Capture the cell that displays the provided text and extract its (X, Y) central coordinate. 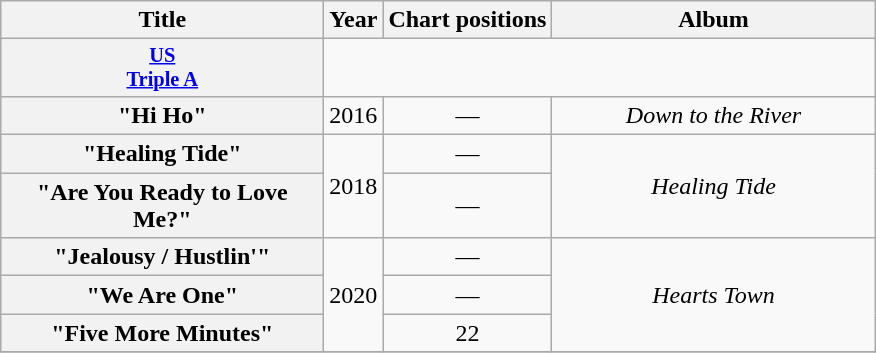
"Are You Ready to Love Me?" (162, 206)
Healing Tide (714, 186)
2016 (354, 115)
"Hi Ho" (162, 115)
Year (354, 20)
Chart positions (468, 20)
2020 (354, 295)
"Five More Minutes" (162, 333)
Title (162, 20)
Down to the River (714, 115)
USTriple A (162, 68)
2018 (354, 186)
"We Are One" (162, 295)
"Jealousy / Hustlin'" (162, 257)
"Healing Tide" (162, 154)
Album (714, 20)
22 (468, 333)
Hearts Town (714, 295)
